Return [X, Y] of the center of cell containing provided text 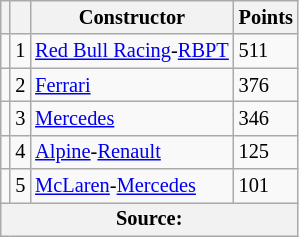
Red Bull Racing-RBPT [132, 51]
Alpine-Renault [132, 152]
Constructor [132, 17]
Points [266, 17]
2 [20, 85]
Mercedes [132, 118]
101 [266, 186]
125 [266, 152]
511 [266, 51]
McLaren-Mercedes [132, 186]
346 [266, 118]
5 [20, 186]
3 [20, 118]
376 [266, 85]
4 [20, 152]
Source: [150, 219]
Ferrari [132, 85]
1 [20, 51]
